Find where the given text appears and provide that cell's center as (X, Y) coordinate. 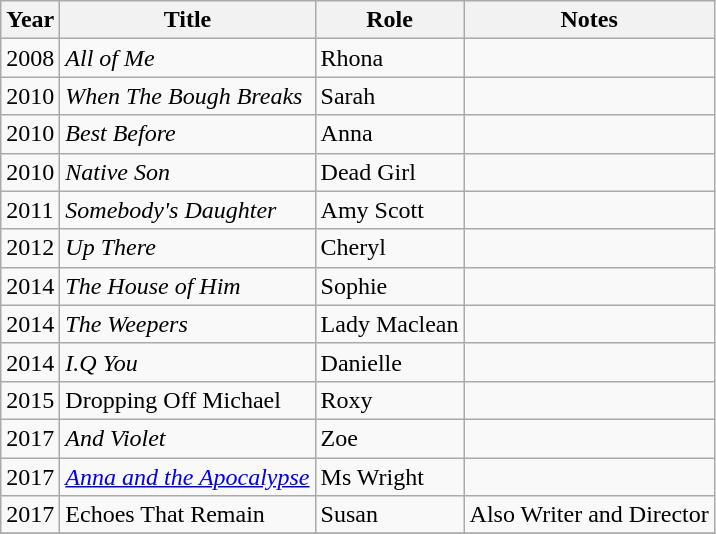
Sophie (390, 286)
Somebody's Daughter (188, 210)
Echoes That Remain (188, 515)
And Violet (188, 438)
Anna and the Apocalypse (188, 477)
Rhona (390, 58)
Native Son (188, 172)
The House of Him (188, 286)
Title (188, 20)
Dead Girl (390, 172)
Zoe (390, 438)
2008 (30, 58)
Lady Maclean (390, 324)
Amy Scott (390, 210)
Notes (589, 20)
Ms Wright (390, 477)
Susan (390, 515)
Year (30, 20)
Best Before (188, 134)
Sarah (390, 96)
When The Bough Breaks (188, 96)
The Weepers (188, 324)
2012 (30, 248)
Up There (188, 248)
Danielle (390, 362)
All of Me (188, 58)
Also Writer and Director (589, 515)
Dropping Off Michael (188, 400)
2011 (30, 210)
2015 (30, 400)
Cheryl (390, 248)
I.Q You (188, 362)
Roxy (390, 400)
Anna (390, 134)
Role (390, 20)
